Locate the cell with the specified text and output its [X, Y] center coordinate. 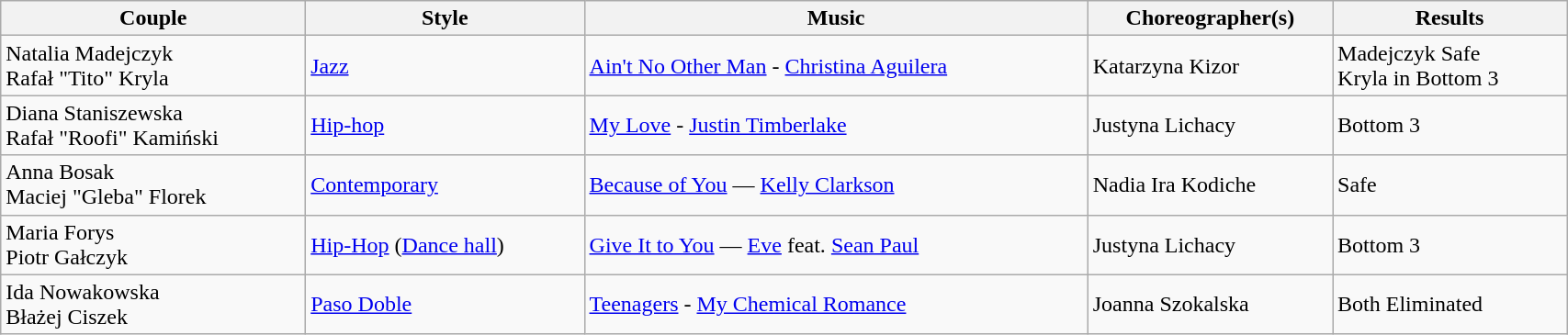
Both Eliminated [1450, 305]
Nadia Ira Kodiche [1210, 185]
Because of You — Kelly Clarkson [836, 185]
Ain't No Other Man - Christina Aguilera [836, 66]
Contemporary [445, 185]
Style [445, 18]
Anna BosakMaciej "Gleba" Florek [153, 185]
Couple [153, 18]
Natalia MadejczykRafał "Tito" Kryla [153, 66]
My Love - Justin Timberlake [836, 125]
Safe [1450, 185]
Hip-hop [445, 125]
Music [836, 18]
Madejczyk SafeKryla in Bottom 3 [1450, 66]
Diana StaniszewskaRafał "Roofi" Kamiński [153, 125]
Give It to You — Eve feat. Sean Paul [836, 244]
Joanna Szokalska [1210, 305]
Choreographer(s) [1210, 18]
Teenagers - My Chemical Romance [836, 305]
Jazz [445, 66]
Paso Doble [445, 305]
Ida NowakowskaBłażej Ciszek [153, 305]
Results [1450, 18]
Maria ForysPiotr Gałczyk [153, 244]
Hip-Hop (Dance hall) [445, 244]
Katarzyna Kizor [1210, 66]
